Pinpoint the cell where the given text exists, returning its [X, Y] midpoint coordinate. 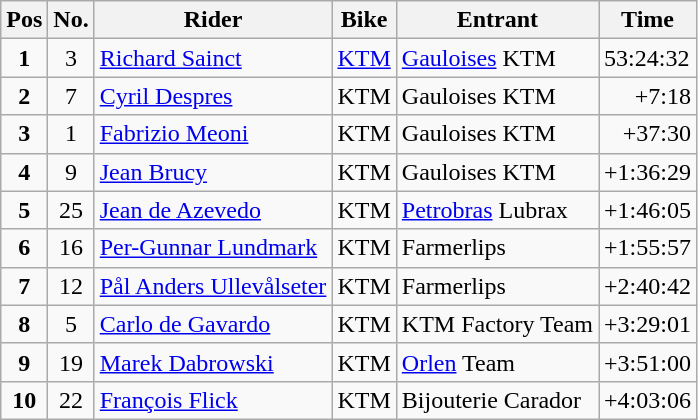
No. [71, 20]
Orlen Team [497, 362]
Jean Brucy [213, 172]
+4:03:06 [648, 400]
25 [71, 210]
KTM Factory Team [497, 324]
4 [24, 172]
+2:40:42 [648, 286]
19 [71, 362]
+1:46:05 [648, 210]
Per-Gunnar Lundmark [213, 248]
10 [24, 400]
Carlo de Gavardo [213, 324]
16 [71, 248]
Jean de Azevedo [213, 210]
Bike [364, 20]
53:24:32 [648, 58]
Bijouterie Carador [497, 400]
Fabrizio Meoni [213, 134]
+1:55:57 [648, 248]
12 [71, 286]
6 [24, 248]
Time [648, 20]
Marek Dabrowski [213, 362]
Cyril Despres [213, 96]
Entrant [497, 20]
+3:29:01 [648, 324]
Petrobras Lubrax [497, 210]
+3:51:00 [648, 362]
+7:18 [648, 96]
Pål Anders Ullevålseter [213, 286]
Pos [24, 20]
22 [71, 400]
+1:36:29 [648, 172]
8 [24, 324]
François Flick [213, 400]
2 [24, 96]
Richard Sainct [213, 58]
+37:30 [648, 134]
Rider [213, 20]
